Return the [X, Y] coordinate for the center point of the cell that contains the specified text.  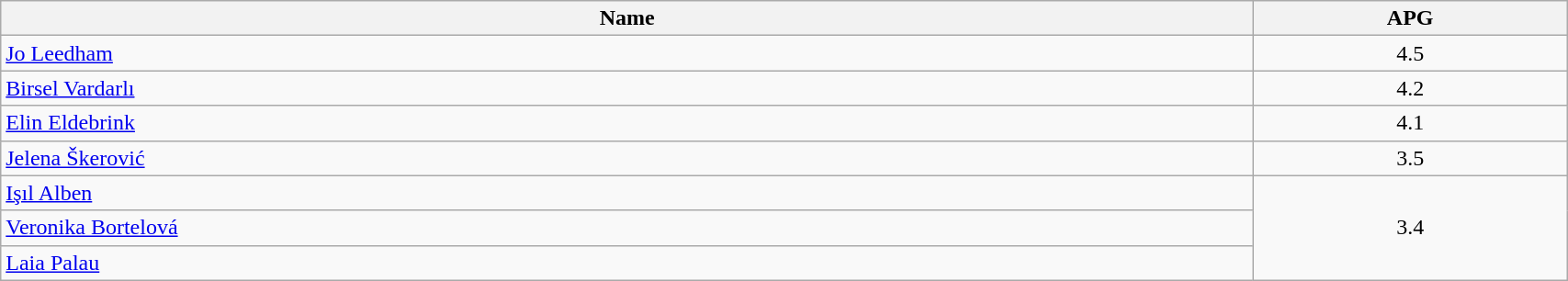
4.5 [1411, 53]
Elin Eldebrink [627, 123]
4.2 [1411, 88]
Jelena Škerović [627, 158]
Name [627, 18]
Jo Leedham [627, 53]
3.5 [1411, 158]
APG [1411, 18]
Birsel Vardarlı [627, 88]
3.4 [1411, 228]
Işıl Alben [627, 193]
Veronika Bortelová [627, 228]
4.1 [1411, 123]
Laia Palau [627, 263]
